Detect which cell encompasses the target text, then output its [x, y] center coordinate. 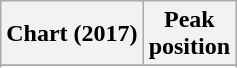
Chart (2017) [72, 34]
Peak position [189, 34]
